Return [x, y] of the center of cell containing provided text 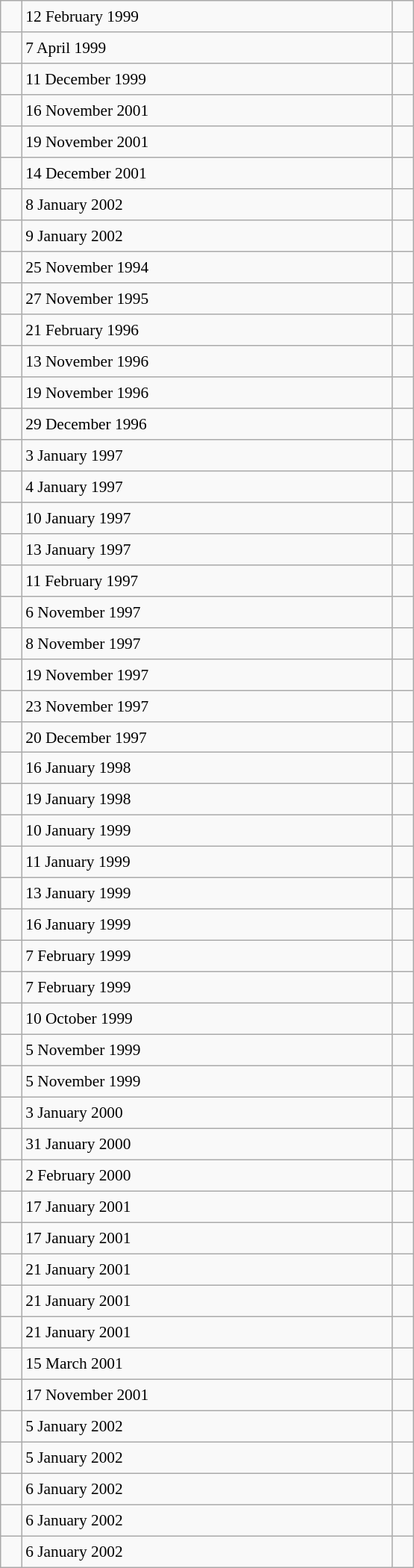
17 November 2001 [207, 1395]
19 November 1996 [207, 393]
11 February 1997 [207, 580]
7 April 1999 [207, 48]
20 December 1997 [207, 737]
11 January 1999 [207, 862]
29 December 1996 [207, 423]
31 January 2000 [207, 1144]
13 January 1997 [207, 549]
15 March 2001 [207, 1363]
6 November 1997 [207, 612]
27 November 1995 [207, 299]
11 December 1999 [207, 79]
8 November 1997 [207, 643]
21 February 1996 [207, 330]
19 January 1998 [207, 800]
25 November 1994 [207, 267]
3 January 2000 [207, 1113]
2 February 2000 [207, 1175]
12 February 1999 [207, 16]
19 November 2001 [207, 142]
9 January 2002 [207, 236]
13 November 1996 [207, 361]
10 October 1999 [207, 1019]
16 November 2001 [207, 111]
16 January 1998 [207, 768]
8 January 2002 [207, 205]
10 January 1997 [207, 517]
23 November 1997 [207, 706]
14 December 2001 [207, 173]
16 January 1999 [207, 925]
10 January 1999 [207, 831]
3 January 1997 [207, 455]
4 January 1997 [207, 486]
19 November 1997 [207, 674]
13 January 1999 [207, 894]
